Pinpoint the cell where the given text exists, returning its [X, Y] midpoint coordinate. 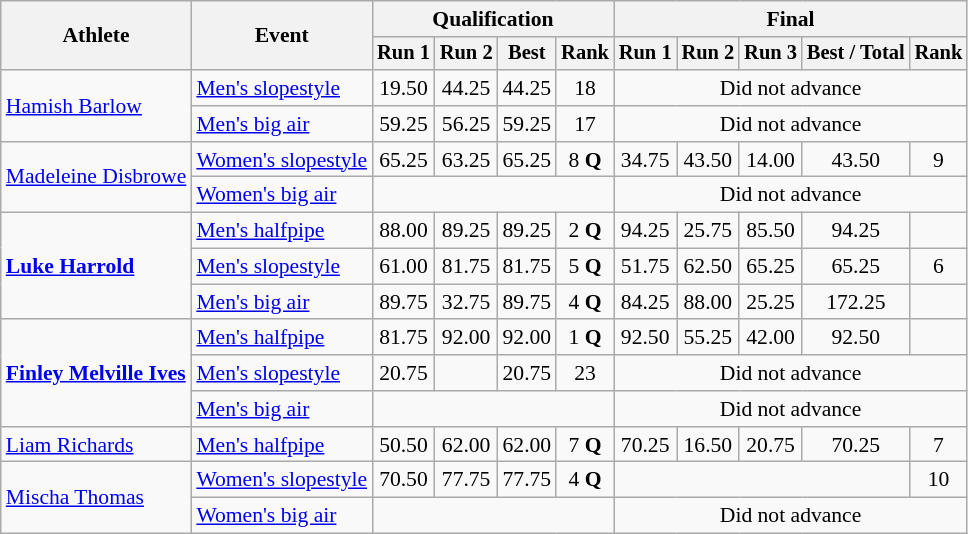
84.25 [646, 302]
63.25 [466, 160]
56.25 [466, 124]
1 Q [585, 338]
7 [939, 445]
Run 3 [770, 54]
8 Q [585, 160]
Qualification [493, 19]
172.25 [856, 302]
34.75 [646, 160]
6 [939, 267]
5 Q [585, 267]
14.00 [770, 160]
17 [585, 124]
25.75 [708, 231]
Event [282, 36]
Mischa Thomas [96, 498]
7 Q [585, 445]
16.50 [708, 445]
32.75 [466, 302]
19.50 [404, 88]
42.00 [770, 338]
Best [528, 54]
2 Q [585, 231]
Liam Richards [96, 445]
25.25 [770, 302]
Finley Melville Ives [96, 374]
Final [790, 19]
51.75 [646, 267]
Luke Harrold [96, 266]
10 [939, 480]
62.50 [708, 267]
Athlete [96, 36]
50.50 [404, 445]
85.50 [770, 231]
Madeleine Disbrowe [96, 178]
Best / Total [856, 54]
23 [585, 373]
Hamish Barlow [96, 106]
18 [585, 88]
70.50 [404, 480]
61.00 [404, 267]
9 [939, 160]
55.25 [708, 338]
